Detect which cell encompasses the target text, then output its [X, Y] center coordinate. 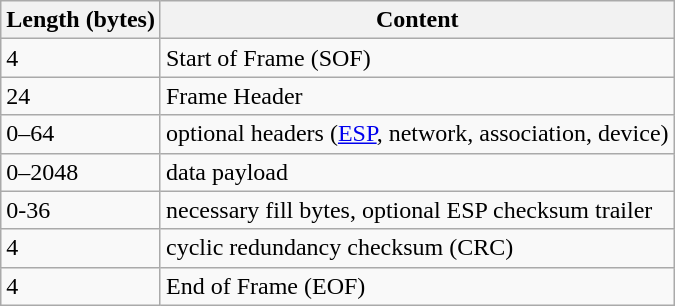
data payload [417, 172]
optional headers (ESP, network, association, device) [417, 134]
0–64 [81, 134]
End of Frame (EOF) [417, 286]
0-36 [81, 210]
0–2048 [81, 172]
Content [417, 20]
Start of Frame (SOF) [417, 58]
necessary fill bytes, optional ESP checksum trailer [417, 210]
Frame Header [417, 96]
Length (bytes) [81, 20]
24 [81, 96]
cyclic redundancy checksum (CRC) [417, 248]
